Find where the given text appears and provide that cell's center as [x, y] coordinate. 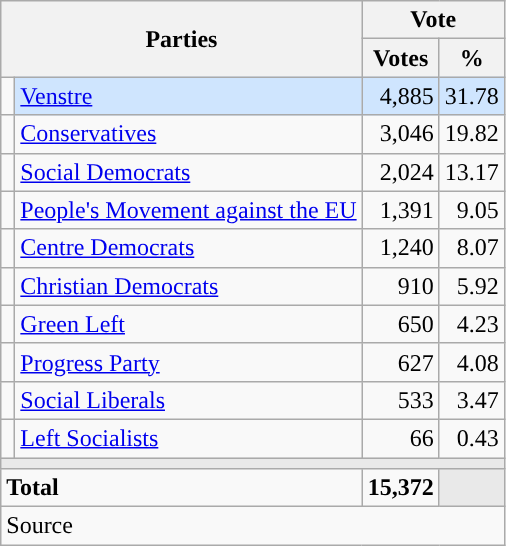
31.78 [472, 96]
Social Liberals [188, 400]
Parties [182, 39]
9.05 [472, 210]
2,024 [400, 172]
1,391 [400, 210]
Christian Democrats [188, 286]
13.17 [472, 172]
15,372 [400, 488]
4.23 [472, 324]
Source [253, 526]
Votes [400, 58]
4.08 [472, 362]
Vote [433, 20]
66 [400, 438]
Green Left [188, 324]
Venstre [188, 96]
19.82 [472, 134]
533 [400, 400]
Centre Democrats [188, 248]
1,240 [400, 248]
910 [400, 286]
People's Movement against the EU [188, 210]
627 [400, 362]
8.07 [472, 248]
Total [182, 488]
Progress Party [188, 362]
4,885 [400, 96]
5.92 [472, 286]
3.47 [472, 400]
% [472, 58]
0.43 [472, 438]
Conservatives [188, 134]
Social Democrats [188, 172]
3,046 [400, 134]
650 [400, 324]
Left Socialists [188, 438]
